Determine the (x, y) coordinate at the center of the cell enclosing the given text.  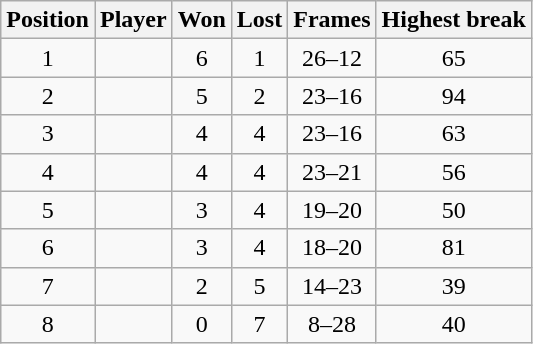
Player (133, 20)
40 (454, 324)
50 (454, 210)
Won (202, 20)
8 (48, 324)
18–20 (332, 248)
94 (454, 96)
14–23 (332, 286)
Lost (259, 20)
Frames (332, 20)
0 (202, 324)
Highest break (454, 20)
8–28 (332, 324)
63 (454, 134)
56 (454, 172)
26–12 (332, 58)
39 (454, 286)
23–21 (332, 172)
Position (48, 20)
81 (454, 248)
65 (454, 58)
19–20 (332, 210)
